Return (X, Y) of the center of cell containing provided text 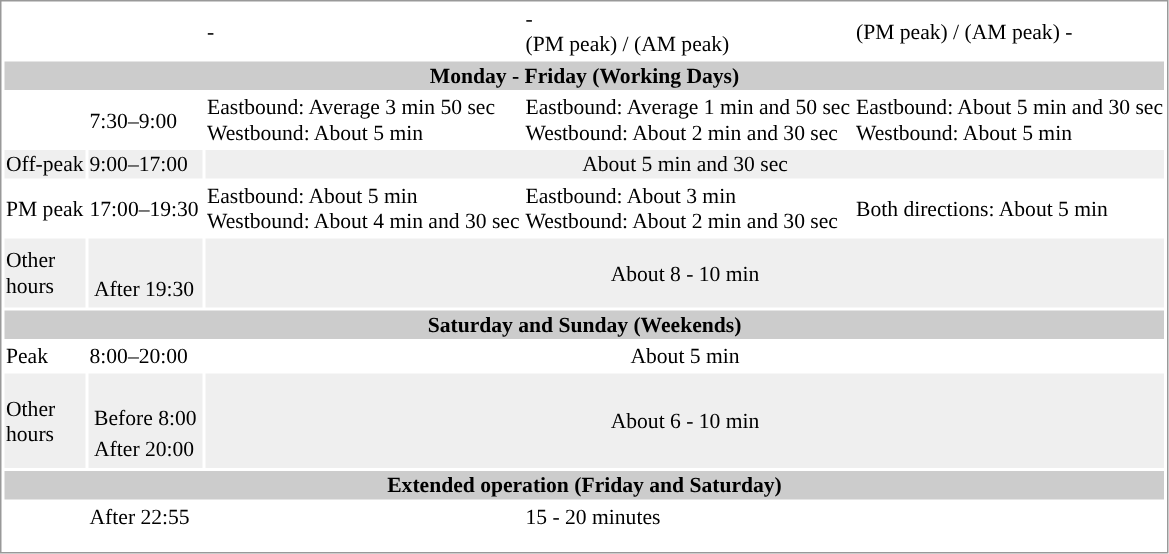
Eastbound: Average 3 min 50 secWestbound: About 5 min (364, 120)
Eastbound: About 5 min and 30 sec Westbound: About 5 min (1010, 120)
Before 8:00 After 20:00 (146, 421)
Peak (44, 356)
About 6 - 10 min (686, 421)
About 8 - 10 min (686, 272)
Monday - Friday (Working Days) (584, 76)
Eastbound: Average 1 min and 50 secWestbound: About 2 min and 30 sec (688, 120)
8:00–20:00 (146, 356)
About 5 min (686, 356)
(PM peak) / (AM peak) - (1010, 31)
Both directions: About 5 min (1010, 209)
PM peak (44, 209)
7:30–9:00 (146, 120)
After 20:00 (146, 449)
17:00–19:30 (146, 209)
- (PM peak) / (AM peak) (688, 31)
Eastbound: About 5 min Westbound: About 4 min and 30 sec (364, 209)
After 22:55 (146, 516)
- (364, 31)
Saturday and Sunday (Weekends) (584, 324)
Before 8:00 (146, 418)
15 - 20 minutes (688, 516)
About 5 min and 30 sec (686, 164)
Off-peak (44, 164)
9:00–17:00 (146, 164)
Eastbound: About 3 minWestbound: About 2 min and 30 sec (688, 209)
Extended operation (Friday and Saturday) (584, 485)
